From the cell containing the given text, extract its center point as [X, Y] coordinate. 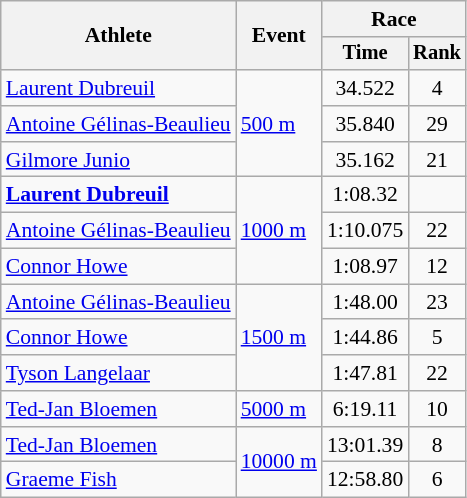
Tyson Langelaar [118, 373]
6 [437, 480]
1:44.86 [365, 338]
5 [437, 338]
5000 m [279, 409]
23 [437, 302]
Athlete [118, 36]
8 [437, 445]
500 m [279, 124]
6:19.11 [365, 409]
21 [437, 160]
1:47.81 [365, 373]
Graeme Fish [118, 480]
34.522 [365, 88]
4 [437, 88]
1500 m [279, 338]
10 [437, 409]
35.840 [365, 124]
12 [437, 267]
10000 m [279, 462]
Event [279, 36]
Race [394, 19]
Time [365, 54]
13:01.39 [365, 445]
1:48.00 [365, 302]
35.162 [365, 160]
Rank [437, 54]
12:58.80 [365, 480]
1:10.075 [365, 231]
1:08.32 [365, 195]
29 [437, 124]
1:08.97 [365, 267]
1000 m [279, 230]
Gilmore Junio [118, 160]
